Scan for the cell matching the given text and deliver its (X, Y) coordinate at center. 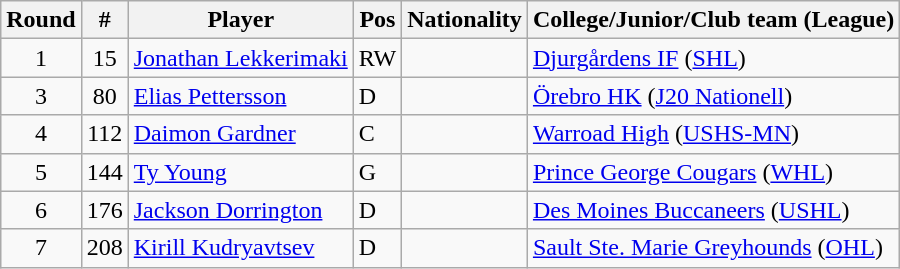
144 (104, 172)
Örebro HK (J20 Nationell) (713, 96)
5 (41, 172)
Nationality (465, 20)
208 (104, 248)
Pos (377, 20)
176 (104, 210)
Warroad High (USHS-MN) (713, 134)
Round (41, 20)
RW (377, 58)
Djurgårdens IF (SHL) (713, 58)
Prince George Cougars (WHL) (713, 172)
C (377, 134)
Jonathan Lekkerimaki (240, 58)
G (377, 172)
3 (41, 96)
Ty Young (240, 172)
Daimon Gardner (240, 134)
Player (240, 20)
# (104, 20)
College/Junior/Club team (League) (713, 20)
7 (41, 248)
1 (41, 58)
112 (104, 134)
4 (41, 134)
Sault Ste. Marie Greyhounds (OHL) (713, 248)
80 (104, 96)
Des Moines Buccaneers (USHL) (713, 210)
Kirill Kudryavtsev (240, 248)
15 (104, 58)
Elias Pettersson (240, 96)
Jackson Dorrington (240, 210)
6 (41, 210)
